Determine the (x, y) coordinate at the center of the cell enclosing the given text.  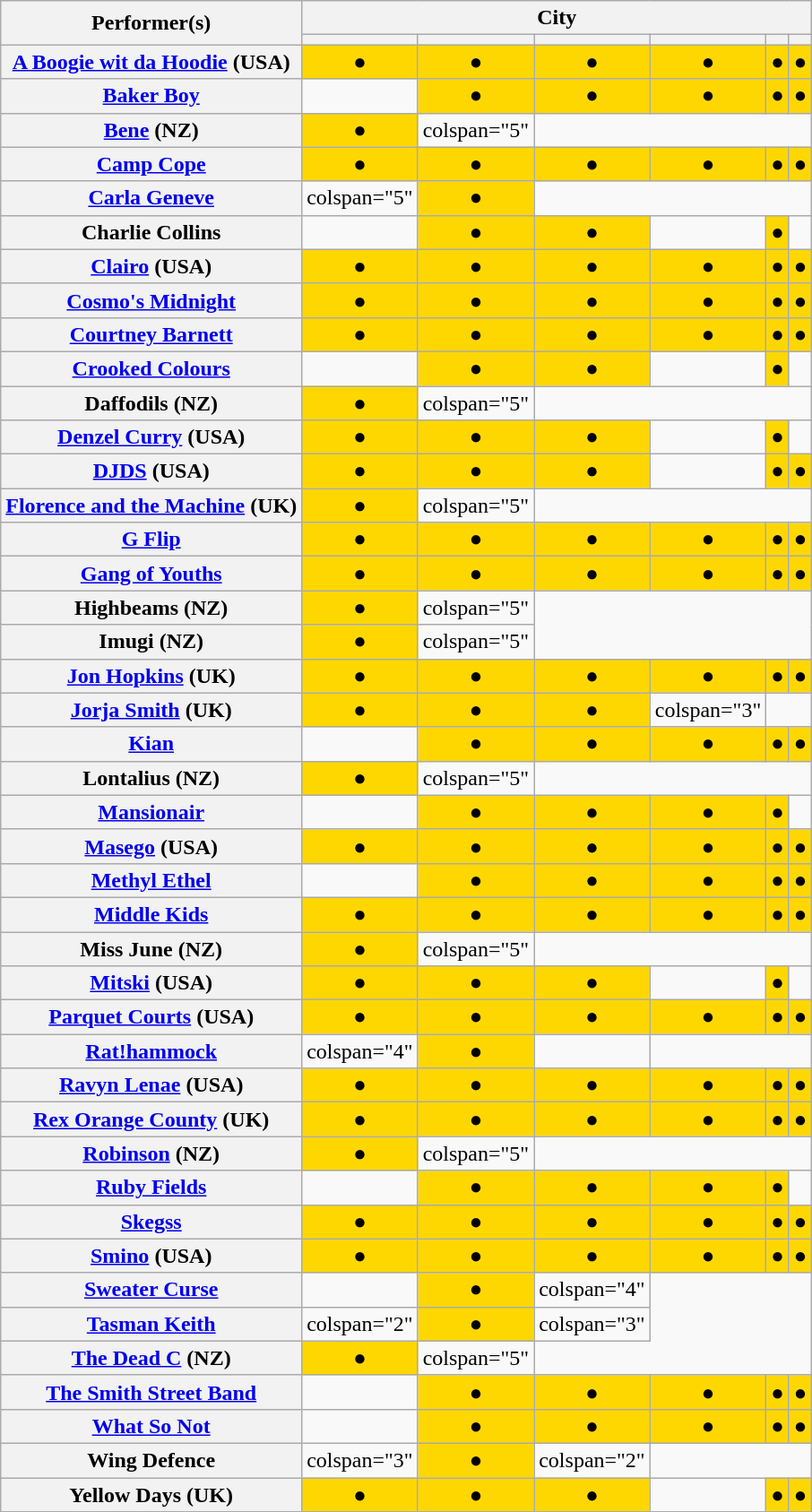
Masego (USA) (151, 846)
Wing Defence (151, 1460)
Methyl Ethel (151, 880)
What So Not (151, 1426)
Performer(s) (151, 23)
Sweater Curse (151, 1290)
Charlie Collins (151, 232)
Denzel Curry (USA) (151, 437)
The Dead C (NZ) (151, 1358)
Imugi (NZ) (151, 642)
Baker Boy (151, 96)
Highbeams (NZ) (151, 608)
Middle Kids (151, 914)
Lontalius (NZ) (151, 778)
Cosmo's Midnight (151, 300)
A Boogie wit da Hoodie (USA) (151, 62)
Smino (USA) (151, 1256)
Camp Cope (151, 164)
Gang of Youths (151, 574)
Carla Geneve (151, 198)
Robinson (NZ) (151, 1153)
Tasman Keith (151, 1324)
Rat!hammock (151, 1051)
Rex Orange County (UK) (151, 1119)
Yellow Days (UK) (151, 1494)
Mitski (USA) (151, 983)
City (557, 18)
Jorja Smith (UK) (151, 710)
Clairo (USA) (151, 266)
Jon Hopkins (UK) (151, 676)
Mansionair (151, 812)
Florence and the Machine (UK) (151, 505)
Ruby Fields (151, 1188)
Ravyn Lenae (USA) (151, 1085)
The Smith Street Band (151, 1392)
G Flip (151, 540)
Crooked Colours (151, 368)
Daffodils (NZ) (151, 402)
Miss June (NZ) (151, 949)
DJDS (USA) (151, 471)
Skegss (151, 1222)
Bene (NZ) (151, 130)
Kian (151, 744)
Parquet Courts (USA) (151, 1017)
Courtney Barnett (151, 334)
